Return (x, y) of the center of cell containing provided text 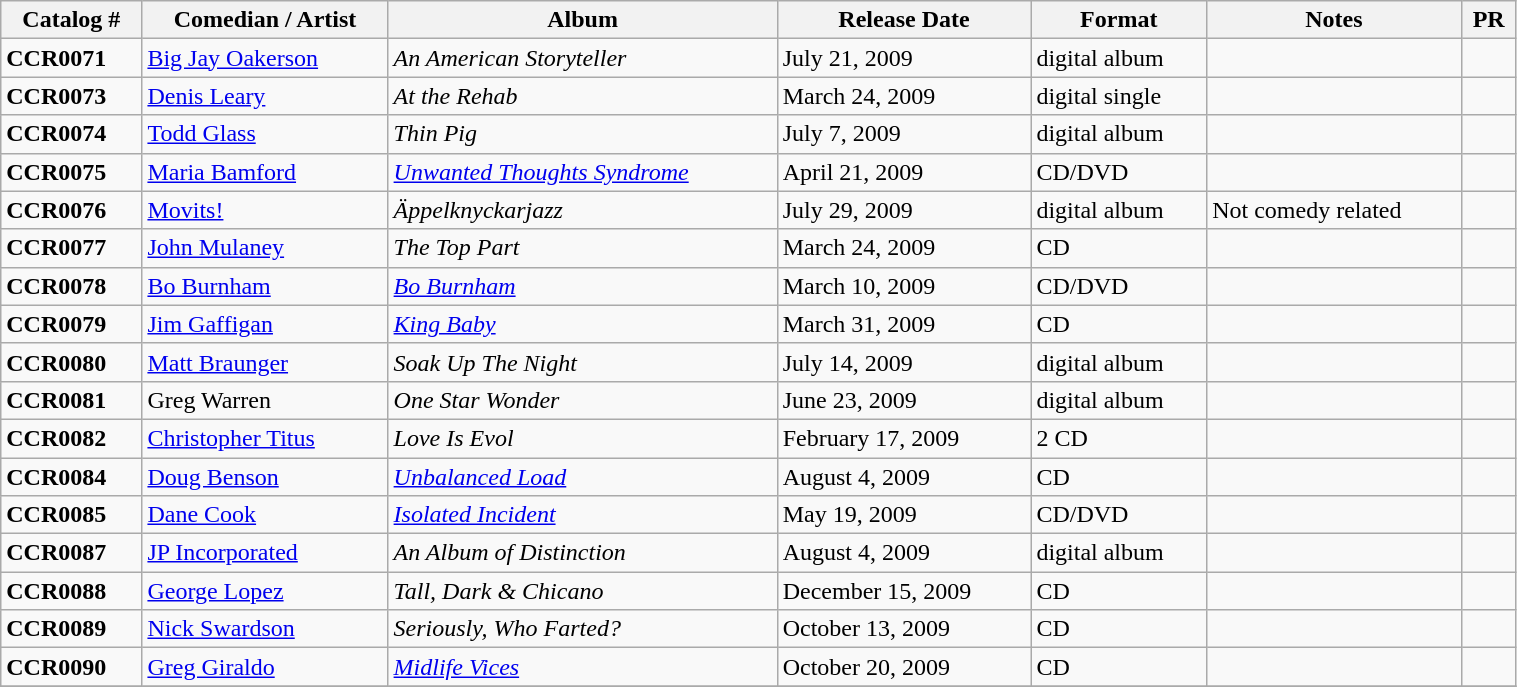
February 17, 2009 (904, 438)
CCR0089 (72, 629)
Notes (1334, 20)
April 21, 2009 (904, 172)
March 10, 2009 (904, 286)
Äppelknyckarjazz (582, 210)
Soak Up The Night (582, 362)
Dane Cook (265, 515)
CCR0087 (72, 553)
CCR0076 (72, 210)
Unbalanced Load (582, 477)
December 15, 2009 (904, 591)
CCR0080 (72, 362)
PR (1488, 20)
CCR0071 (72, 58)
At the Rehab (582, 96)
Matt Braunger (265, 362)
Love Is Evol (582, 438)
Doug Benson (265, 477)
Unwanted Thoughts Syndrome (582, 172)
Seriously, Who Farted? (582, 629)
Movits! (265, 210)
CCR0081 (72, 400)
October 20, 2009 (904, 667)
CCR0082 (72, 438)
Thin Pig (582, 134)
Maria Bamford (265, 172)
George Lopez (265, 591)
CCR0075 (72, 172)
John Mulaney (265, 248)
CCR0077 (72, 248)
July 21, 2009 (904, 58)
Format (1119, 20)
2 CD (1119, 438)
Greg Warren (265, 400)
July 14, 2009 (904, 362)
Isolated Incident (582, 515)
CCR0084 (72, 477)
Catalog # (72, 20)
King Baby (582, 324)
Denis Leary (265, 96)
An American Storyteller (582, 58)
May 19, 2009 (904, 515)
CCR0079 (72, 324)
CCR0088 (72, 591)
July 7, 2009 (904, 134)
CCR0090 (72, 667)
CCR0074 (72, 134)
CCR0085 (72, 515)
Greg Giraldo (265, 667)
Christopher Titus (265, 438)
Big Jay Oakerson (265, 58)
Album (582, 20)
October 13, 2009 (904, 629)
Nick Swardson (265, 629)
Midlife Vices (582, 667)
Not comedy related (1334, 210)
Release Date (904, 20)
July 29, 2009 (904, 210)
The Top Part (582, 248)
Jim Gaffigan (265, 324)
June 23, 2009 (904, 400)
March 31, 2009 (904, 324)
An Album of Distinction (582, 553)
CCR0078 (72, 286)
digital single (1119, 96)
Comedian / Artist (265, 20)
CCR0073 (72, 96)
JP Incorporated (265, 553)
Todd Glass (265, 134)
Tall, Dark & Chicano (582, 591)
One Star Wonder (582, 400)
